Return the [x, y] coordinate for the center point of the cell that contains the specified text.  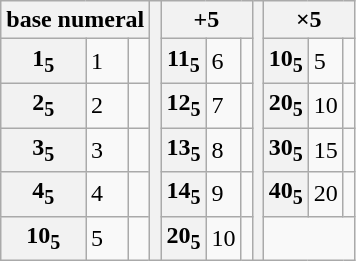
7 [224, 105]
+5 [206, 20]
3 [108, 150]
35 [44, 150]
6 [224, 61]
2 [108, 105]
135 [184, 150]
4 [108, 194]
145 [184, 194]
base numeral [76, 20]
8 [224, 150]
×5 [308, 20]
9 [224, 194]
115 [184, 61]
305 [286, 150]
1 [108, 61]
125 [184, 105]
25 [44, 105]
405 [286, 194]
20 [326, 194]
45 [44, 194]
